Search for the cell housing the specified text and yield its (x, y) center coordinate. 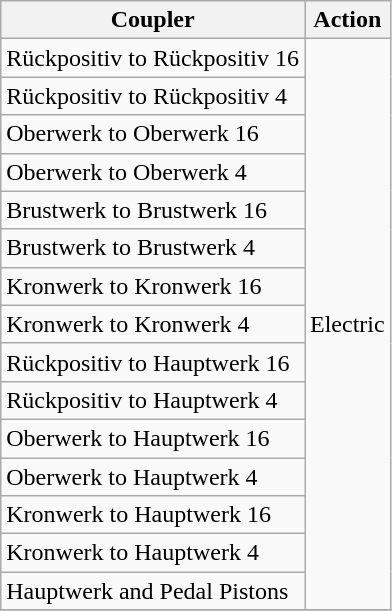
Action (347, 20)
Electric (347, 324)
Oberwerk to Oberwerk 4 (153, 172)
Oberwerk to Hauptwerk 4 (153, 477)
Rückpositiv to Rückpositiv 16 (153, 58)
Oberwerk to Hauptwerk 16 (153, 438)
Kronwerk to Kronwerk 4 (153, 324)
Kronwerk to Hauptwerk 16 (153, 515)
Oberwerk to Oberwerk 16 (153, 134)
Rückpositiv to Rückpositiv 4 (153, 96)
Kronwerk to Kronwerk 16 (153, 286)
Brustwerk to Brustwerk 16 (153, 210)
Brustwerk to Brustwerk 4 (153, 248)
Kronwerk to Hauptwerk 4 (153, 553)
Rückpositiv to Hauptwerk 4 (153, 400)
Rückpositiv to Hauptwerk 16 (153, 362)
Coupler (153, 20)
Hauptwerk and Pedal Pistons (153, 591)
